Find where the given text appears and provide that cell's center as [x, y] coordinate. 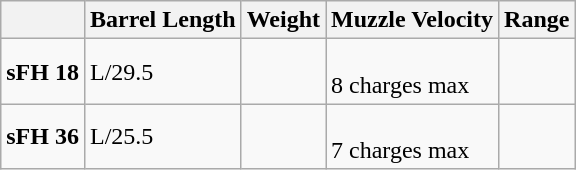
L/29.5 [162, 72]
8 charges max [412, 72]
Range [537, 20]
L/25.5 [162, 136]
sFH 36 [43, 136]
7 charges max [412, 136]
Barrel Length [162, 20]
sFH 18 [43, 72]
Weight [283, 20]
Muzzle Velocity [412, 20]
